Capture the cell that displays the provided text and extract its (X, Y) central coordinate. 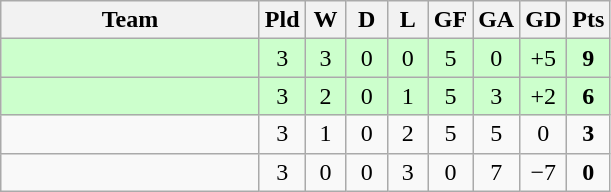
9 (588, 58)
GF (450, 20)
7 (496, 172)
D (366, 20)
GD (544, 20)
W (326, 20)
L (408, 20)
+2 (544, 96)
GA (496, 20)
−7 (544, 172)
Pts (588, 20)
Pld (282, 20)
+5 (544, 58)
Team (130, 20)
6 (588, 96)
